Provide the [x, y] coordinate of the cell's center where the given text is located.  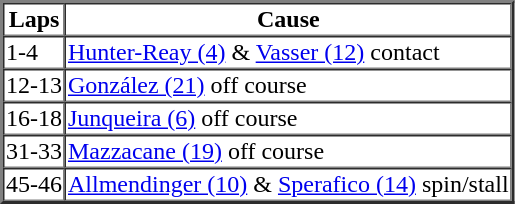
16-18 [34, 118]
Laps [34, 20]
Junqueira (6) off course [288, 118]
12-13 [34, 86]
31-33 [34, 152]
1-4 [34, 52]
Hunter-Reay (4) & Vasser (12) contact [288, 52]
Mazzacane (19) off course [288, 152]
45-46 [34, 184]
Allmendinger (10) & Sperafico (14) spin/stall [288, 184]
González (21) off course [288, 86]
Cause [288, 20]
